For the text-containing cell, return its midpoint in [X, Y] coordinate format. 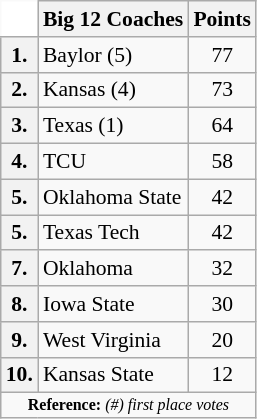
Kansas (4) [113, 90]
Oklahoma [113, 269]
Kansas State [113, 375]
64 [222, 126]
2. [20, 90]
73 [222, 90]
30 [222, 304]
77 [222, 55]
4. [20, 162]
1. [20, 55]
West Virginia [113, 340]
Iowa State [113, 304]
Big 12 Coaches [113, 19]
Points [222, 19]
20 [222, 340]
7. [20, 269]
Oklahoma State [113, 197]
TCU [113, 162]
Reference: (#) first place votes [128, 405]
12 [222, 375]
Texas (1) [113, 126]
8. [20, 304]
10. [20, 375]
9. [20, 340]
58 [222, 162]
Baylor (5) [113, 55]
Texas Tech [113, 233]
3. [20, 126]
32 [222, 269]
